Scan for the cell matching the given text and deliver its [x, y] coordinate at center. 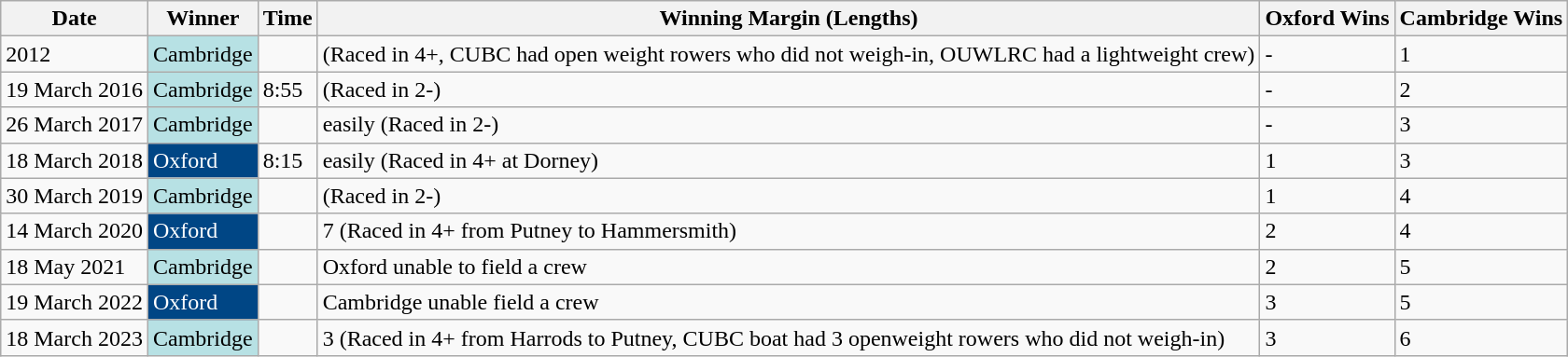
(Raced in 4+, CUBC had open weight rowers who did not weigh-in, OUWLRC had a lightweight crew) [789, 54]
19 March 2016 [75, 89]
3 (Raced in 4+ from Harrods to Putney, CUBC boat had 3 openweight rowers who did not weigh-in) [789, 337]
easily (Raced in 2-) [789, 125]
Cambridge unable field a crew [789, 302]
Oxford unable to field a crew [789, 267]
easily (Raced in 4+ at Dorney) [789, 160]
2012 [75, 54]
Winner [203, 19]
18 May 2021 [75, 267]
19 March 2022 [75, 302]
14 March 2020 [75, 231]
Time [287, 19]
7 (Raced in 4+ from Putney to Hammersmith) [789, 231]
Oxford Wins [1327, 19]
6 [1481, 337]
26 March 2017 [75, 125]
Cambridge Wins [1481, 19]
30 March 2019 [75, 196]
18 March 2023 [75, 337]
Date [75, 19]
8:55 [287, 89]
8:15 [287, 160]
Winning Margin (Lengths) [789, 19]
18 March 2018 [75, 160]
